From the cell containing the given text, extract its center point as (x, y) coordinate. 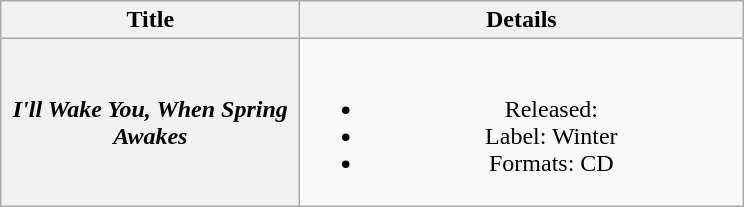
Details (522, 20)
I'll Wake You, When Spring Awakes (150, 122)
Released: Label: WinterFormats: CD (522, 122)
Title (150, 20)
